Detect which cell encompasses the target text, then output its [x, y] center coordinate. 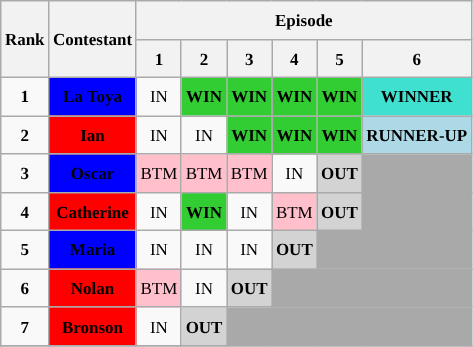
Nolan [93, 288]
Ian [93, 135]
Oscar [93, 173]
Maria [93, 250]
Bronson [93, 326]
Contestant [93, 40]
7 [25, 326]
La Toya [93, 97]
Catherine [93, 212]
Episode [304, 20]
RUNNER-UP [416, 135]
WINNER [416, 97]
Rank [25, 40]
